Locate the cell with the specified text and output its [X, Y] center coordinate. 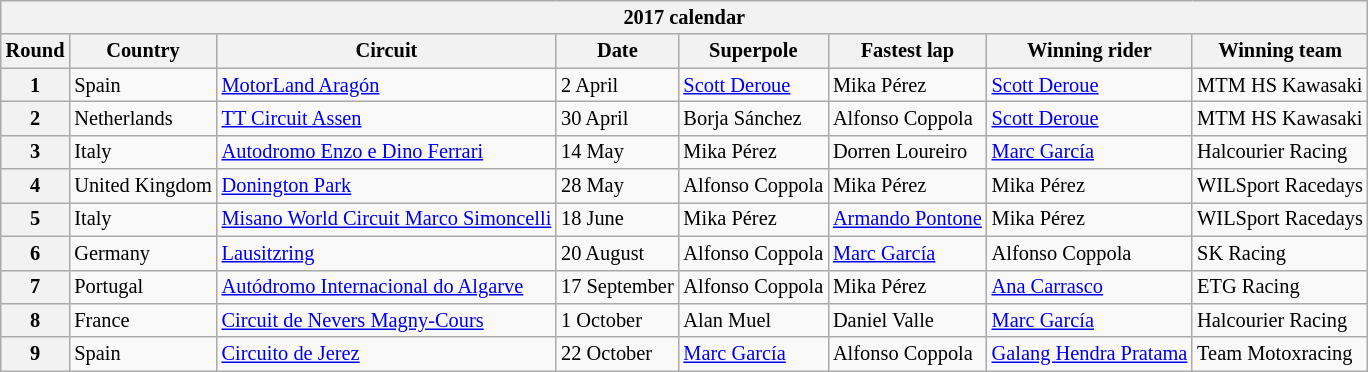
7 [36, 287]
TT Circuit Assen [387, 118]
3 [36, 152]
2 April [617, 85]
18 June [617, 219]
5 [36, 219]
1 October [617, 320]
22 October [617, 354]
Autodromo Enzo e Dino Ferrari [387, 152]
Team Motoxracing [1280, 354]
2017 calendar [684, 17]
Winning team [1280, 51]
Winning rider [1090, 51]
Germany [142, 253]
Country [142, 51]
Ana Carrasco [1090, 287]
Date [617, 51]
United Kingdom [142, 186]
Superpole [754, 51]
14 May [617, 152]
Alan Muel [754, 320]
Round [36, 51]
Misano World Circuit Marco Simoncelli [387, 219]
Portugal [142, 287]
Fastest lap [908, 51]
6 [36, 253]
Donington Park [387, 186]
SK Racing [1280, 253]
ETG Racing [1280, 287]
Daniel Valle [908, 320]
Netherlands [142, 118]
9 [36, 354]
Circuit de Nevers Magny-Cours [387, 320]
20 August [617, 253]
Galang Hendra Pratama [1090, 354]
Armando Pontone [908, 219]
1 [36, 85]
MotorLand Aragón [387, 85]
2 [36, 118]
Dorren Loureiro [908, 152]
Circuit [387, 51]
8 [36, 320]
Circuito de Jerez [387, 354]
France [142, 320]
17 September [617, 287]
30 April [617, 118]
Autódromo Internacional do Algarve [387, 287]
Borja Sánchez [754, 118]
4 [36, 186]
Lausitzring [387, 253]
28 May [617, 186]
